Provide the (x, y) coordinate of the cell's center where the given text is located.  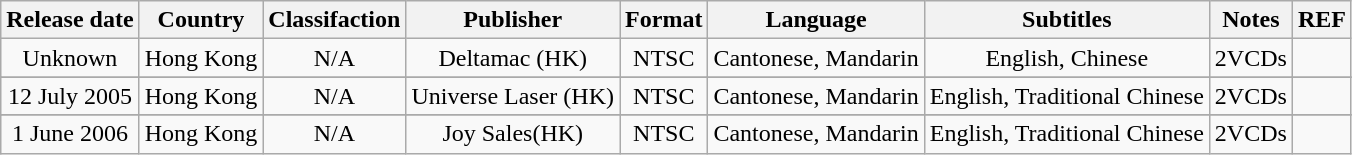
Country (201, 20)
REF (1322, 20)
1 June 2006 (70, 134)
Universe Laser (HK) (513, 96)
English, Chinese (1066, 58)
Unknown (70, 58)
Subtitles (1066, 20)
Joy Sales(HK) (513, 134)
Format (664, 20)
Publisher (513, 20)
Notes (1250, 20)
Classifaction (334, 20)
Deltamac (HK) (513, 58)
Language (816, 20)
12 July 2005 (70, 96)
Release date (70, 20)
